Provide the [X, Y] coordinate of the cell's center where the given text is located.  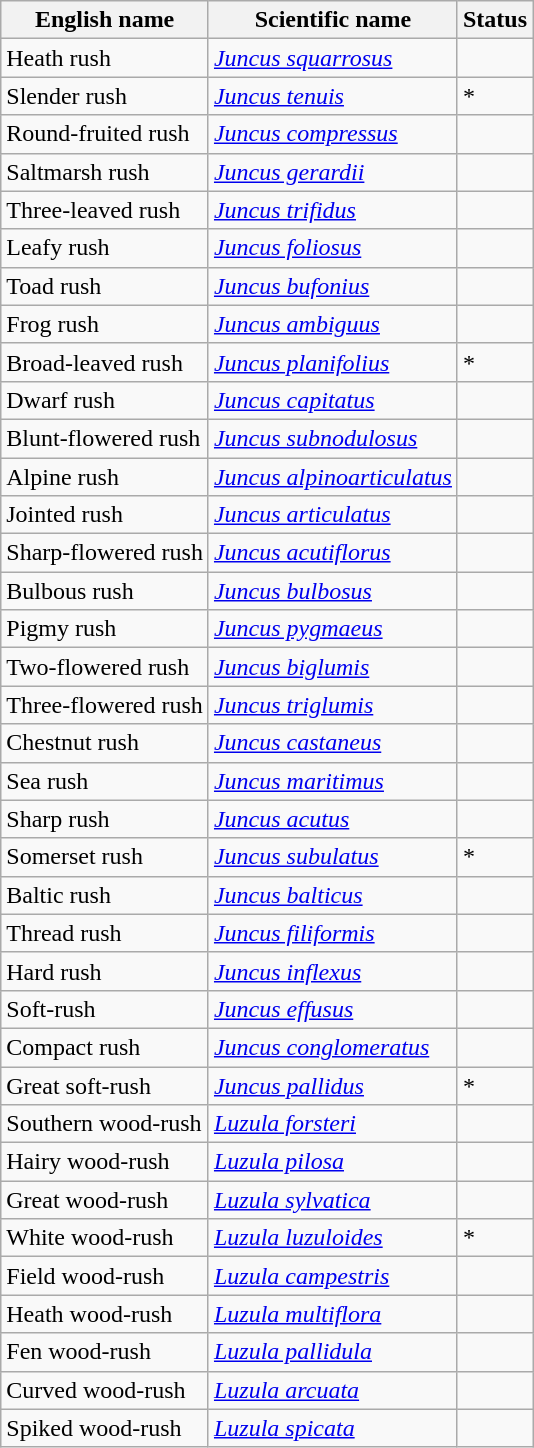
Luzula multiflora [332, 1314]
Juncus squarrosus [332, 58]
White wood-rush [105, 1238]
Juncus inflexus [332, 971]
Juncus maritimus [332, 781]
Pigmy rush [105, 629]
Juncus subulatus [332, 857]
Luzula campestris [332, 1276]
English name [105, 20]
Juncus ambiguus [332, 324]
Somerset rush [105, 857]
Slender rush [105, 96]
Round-fruited rush [105, 134]
Luzula sylvatica [332, 1200]
Heath rush [105, 58]
Frog rush [105, 324]
Jointed rush [105, 515]
Fen wood-rush [105, 1352]
Sharp-flowered rush [105, 553]
Juncus capitatus [332, 400]
Juncus tenuis [332, 96]
Dwarf rush [105, 400]
Luzula spicata [332, 1428]
Juncus acutiflorus [332, 553]
Leafy rush [105, 248]
Alpine rush [105, 477]
Juncus articulatus [332, 515]
Sharp rush [105, 819]
Juncus compressus [332, 134]
Juncus pygmaeus [332, 629]
Soft-rush [105, 1009]
Three-leaved rush [105, 210]
Juncus foliosus [332, 248]
Sea rush [105, 781]
Luzula forsteri [332, 1124]
Luzula pilosa [332, 1162]
Hairy wood-rush [105, 1162]
Juncus planifolius [332, 362]
Luzula pallidula [332, 1352]
Juncus filiformis [332, 933]
Bulbous rush [105, 591]
Scientific name [332, 20]
Juncus pallidus [332, 1085]
Status [494, 20]
Broad-leaved rush [105, 362]
Field wood-rush [105, 1276]
Juncus biglumis [332, 667]
Juncus conglomeratus [332, 1047]
Hard rush [105, 971]
Juncus trifidus [332, 210]
Juncus balticus [332, 895]
Heath wood-rush [105, 1314]
Baltic rush [105, 895]
Juncus castaneus [332, 743]
Juncus triglumis [332, 705]
Thread rush [105, 933]
Juncus bulbosus [332, 591]
Spiked wood-rush [105, 1428]
Great wood-rush [105, 1200]
Southern wood-rush [105, 1124]
Blunt-flowered rush [105, 438]
Great soft-rush [105, 1085]
Luzula luzuloides [332, 1238]
Curved wood-rush [105, 1390]
Two-flowered rush [105, 667]
Juncus alpinoarticulatus [332, 477]
Juncus effusus [332, 1009]
Chestnut rush [105, 743]
Saltmarsh rush [105, 172]
Luzula arcuata [332, 1390]
Juncus bufonius [332, 286]
Juncus acutus [332, 819]
Juncus subnodulosus [332, 438]
Three-flowered rush [105, 705]
Juncus gerardii [332, 172]
Toad rush [105, 286]
Compact rush [105, 1047]
